Scan for the cell matching the given text and deliver its (x, y) coordinate at center. 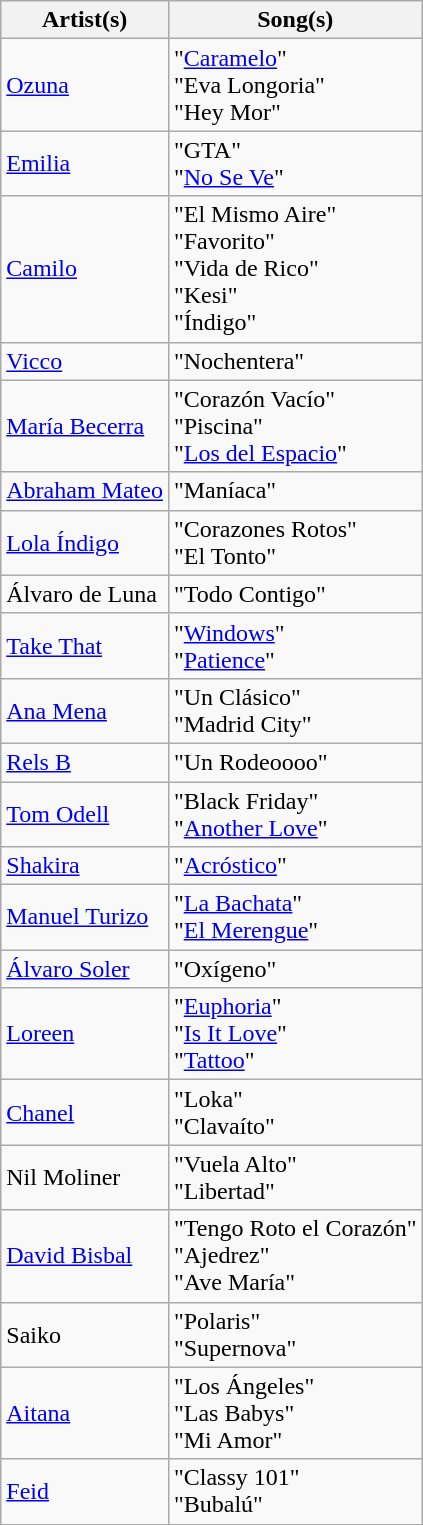
Loreen (85, 1034)
Álvaro de Luna (85, 594)
Artist(s) (85, 20)
Ana Mena (85, 710)
Song(s) (295, 20)
David Bisbal (85, 1256)
Ozuna (85, 85)
"Windows""Patience" (295, 646)
"Corazón Vacío""Piscina""Los del Espacio" (295, 426)
Lola Índigo (85, 542)
Abraham Mateo (85, 491)
"Euphoria""Is It Love""Tattoo" (295, 1034)
"Todo Contigo" (295, 594)
"Nochentera" (295, 361)
"GTA""No Se Ve" (295, 164)
"Los Ángeles""Las Babys""Mi Amor" (295, 1413)
Chanel (85, 1112)
"Caramelo""Eva Longoria""Hey Mor" (295, 85)
"Maníaca" (295, 491)
"Polaris""Supernova" (295, 1334)
"Acróstico" (295, 866)
"Oxígeno" (295, 969)
Camilo (85, 269)
"El Mismo Aire""Favorito""Vida de Rico""Kesi""Índigo" (295, 269)
Shakira (85, 866)
"Classy 101" "Bubalú" (295, 1492)
"Loka" "Clavaíto" (295, 1112)
Vicco (85, 361)
"Un Rodeoooo" (295, 762)
Aitana (85, 1413)
Manuel Turizo (85, 918)
"Corazones Rotos""El Tonto" (295, 542)
"Tengo Roto el Corazón""Ajedrez""Ave María" (295, 1256)
"Un Clásico""Madrid City" (295, 710)
"La Bachata""El Merengue" (295, 918)
Tom Odell (85, 814)
Rels B (85, 762)
"Black Friday""Another Love" (295, 814)
Take That (85, 646)
Nil Moliner (85, 1178)
"Vuela Alto""Libertad" (295, 1178)
Álvaro Soler (85, 969)
Saiko (85, 1334)
Feid (85, 1492)
Emilia (85, 164)
María Becerra (85, 426)
